Locate the cell with the specified text and output its (X, Y) center coordinate. 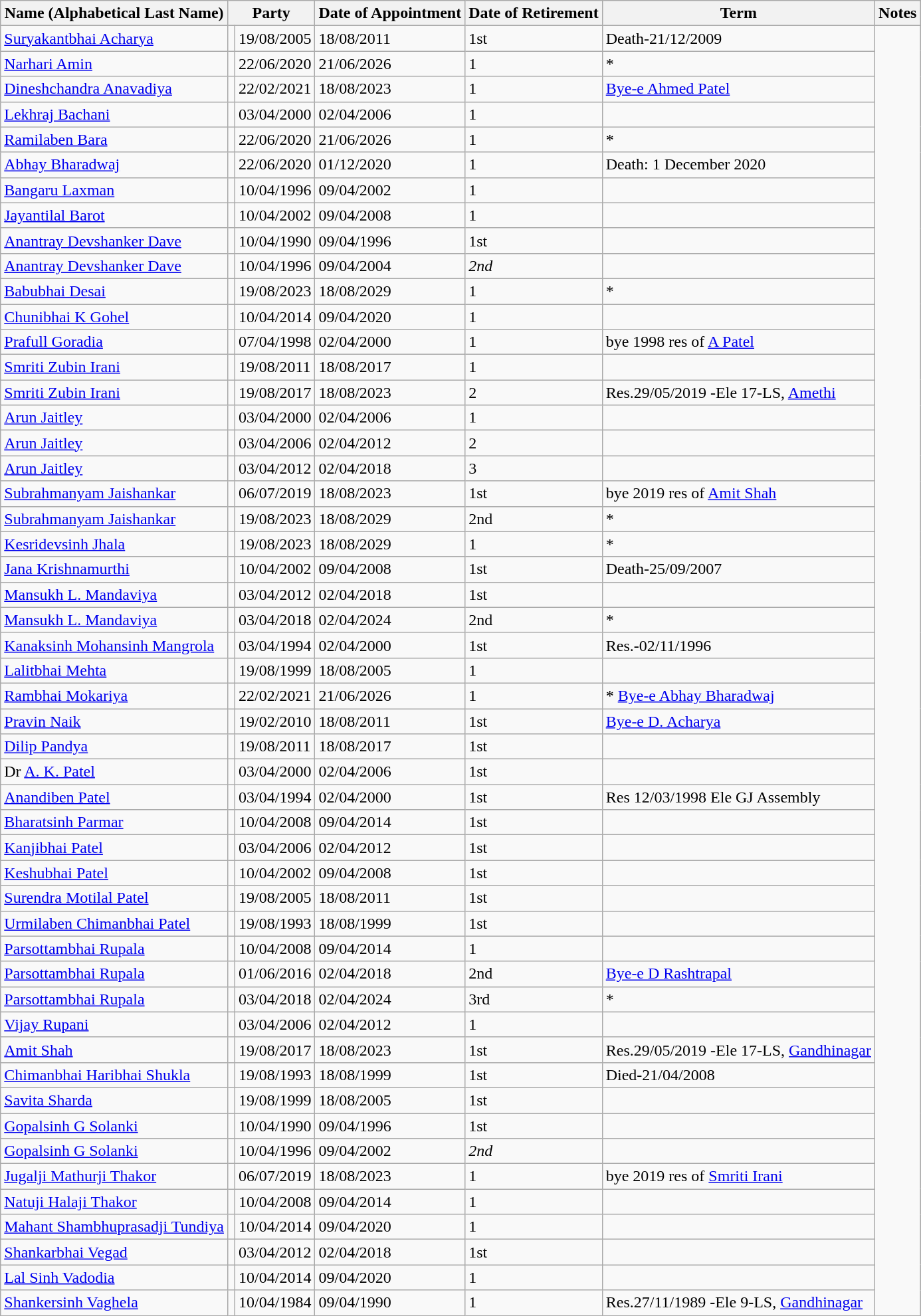
Bangaru Laxman (114, 190)
bye 2019 res of Amit Shah (738, 494)
Dilip Pandya (114, 747)
Anandiben Patel (114, 797)
Death-21/12/2009 (738, 39)
Kanjibhai Patel (114, 848)
Rambhai Mokariya (114, 696)
Res.29/05/2019 -Ele 17-LS, Amethi (738, 393)
Kesridevsinh Jhala (114, 544)
Date of Appointment (390, 13)
Babubhai Desai (114, 291)
Died-21/04/2008 (738, 1075)
Chunibhai K Gohel (114, 317)
19/02/2010 (275, 721)
bye 2019 res of Smriti Irani (738, 1176)
10/04/1984 (275, 1303)
Notes (898, 13)
Narhari Amin (114, 64)
Natuji Halaji Thakor (114, 1202)
09/04/2004 (390, 266)
3 (534, 468)
Lalitbhai Mehta (114, 670)
Death: 1 December 2020 (738, 165)
Bharatsinh Parmar (114, 822)
Shankersinh Vaghela (114, 1303)
Bye-e D Rashtrapal (738, 974)
Vijay Rupani (114, 1024)
Pravin Naik (114, 721)
Ramilaben Bara (114, 140)
Death-25/09/2007 (738, 569)
Dineshchandra Anavadiya (114, 89)
Prafull Goradia (114, 342)
Res.29/05/2019 -Ele 17-LS, Gandhinagar (738, 1050)
Shankarbhai Vegad (114, 1252)
Suryakantbhai Acharya (114, 39)
Res.27/11/1989 -Ele 9-LS, Gandhinagar (738, 1303)
Dr A. K. Patel (114, 772)
Res 12/03/1998 Ele GJ Assembly (738, 797)
Res.-02/11/1996 (738, 645)
Date of Retirement (534, 13)
Jugalji Mathurji Thakor (114, 1176)
bye 1998 res of A Patel (738, 342)
Bye-e Ahmed Patel (738, 89)
Savita Sharda (114, 1100)
Mahant Shambhuprasadji Tundiya (114, 1227)
Lekhraj Bachani (114, 114)
Surendra Motilal Patel (114, 898)
Lal Sinh Vadodia (114, 1277)
* Bye-e Abhay Bharadwaj (738, 696)
Jana Krishnamurthi (114, 569)
Name (Alphabetical Last Name) (114, 13)
Chimanbhai Haribhai Shukla (114, 1075)
Jayantilal Barot (114, 215)
Term (738, 13)
Amit Shah (114, 1050)
Party (271, 13)
Abhay Bharadwaj (114, 165)
Keshubhai Patel (114, 873)
01/06/2016 (275, 974)
09/04/1990 (390, 1303)
Bye-e D. Acharya (738, 721)
3rd (534, 999)
07/04/1998 (275, 342)
Urmilaben Chimanbhai Patel (114, 923)
01/12/2020 (390, 165)
Kanaksinh Mohansinh Mangrola (114, 645)
